Output the (x, y) coordinate of the center of the cell containing the given text.  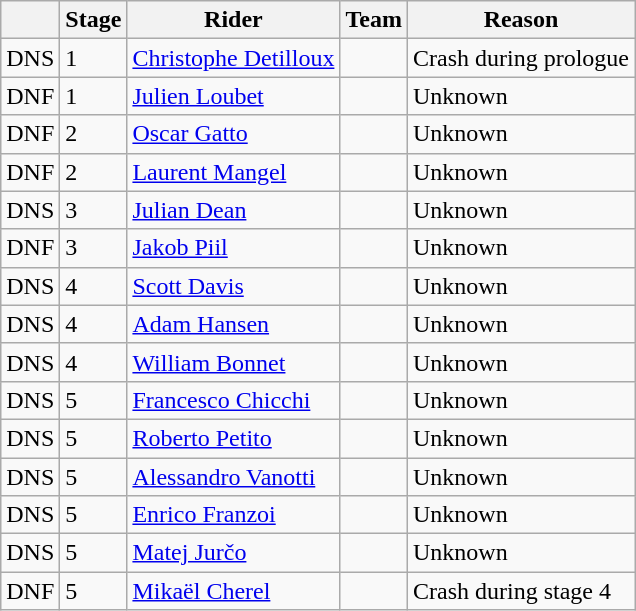
Matej Jurčo (234, 553)
Francesco Chicchi (234, 400)
Roberto Petito (234, 438)
Reason (520, 20)
Enrico Franzoi (234, 515)
Jakob Piil (234, 248)
Crash during stage 4 (520, 591)
Mikaël Cherel (234, 591)
Julian Dean (234, 210)
Oscar Gatto (234, 134)
Team (374, 20)
Christophe Detilloux (234, 58)
Stage (94, 20)
Laurent Mangel (234, 172)
Julien Loubet (234, 96)
Rider (234, 20)
William Bonnet (234, 362)
Crash during prologue (520, 58)
Adam Hansen (234, 324)
Scott Davis (234, 286)
Alessandro Vanotti (234, 477)
